From the cell containing the given text, extract its center point as (x, y) coordinate. 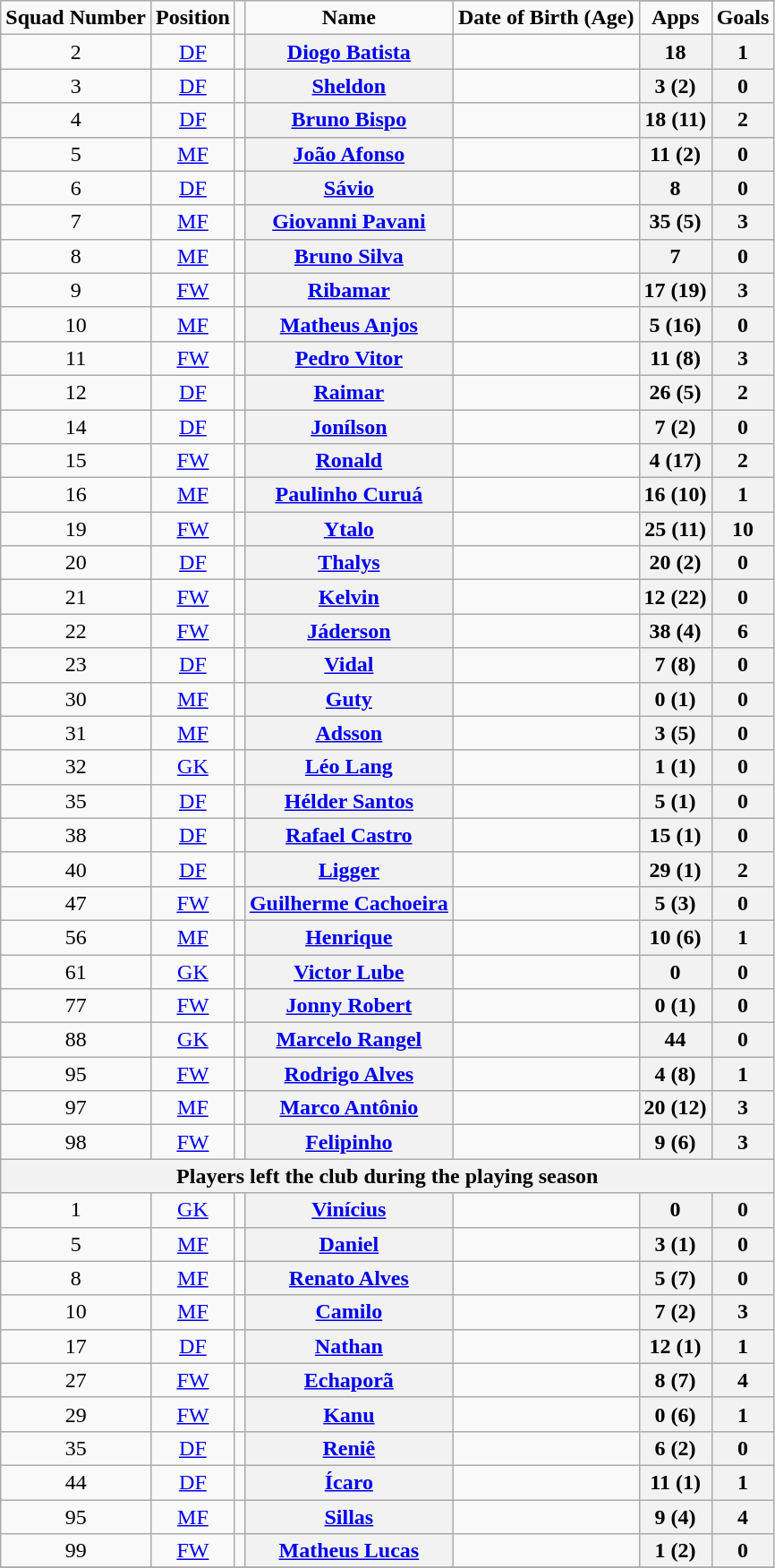
Vidal (349, 665)
Jonny Robert (349, 1006)
Guilherme Cachoeira (349, 903)
Apps (675, 18)
77 (76, 1006)
98 (76, 1142)
35 (5) (675, 222)
4 (17) (675, 461)
26 (5) (675, 392)
17 (76, 1346)
12 (76, 392)
38 (4) (675, 631)
Marcelo Rangel (349, 1040)
3 (5) (675, 733)
18 (675, 52)
Date of Birth (Age) (546, 18)
3 (2) (675, 86)
23 (76, 665)
Bruno Silva (349, 256)
56 (76, 937)
Ribamar (349, 290)
97 (76, 1108)
12 (1) (675, 1346)
Matheus Lucas (349, 1551)
Kelvin (349, 597)
11 (76, 358)
1 (2) (675, 1551)
99 (76, 1551)
20 (12) (675, 1108)
Daniel (349, 1244)
Marco Antônio (349, 1108)
Renato Alves (349, 1278)
João Afonso (349, 154)
20 (76, 563)
9 (6) (675, 1142)
61 (76, 971)
30 (76, 699)
19 (76, 529)
Victor Lube (349, 971)
14 (76, 427)
11 (1) (675, 1482)
Hélder Santos (349, 801)
5 (3) (675, 903)
Rodrigo Alves (349, 1074)
Rafael Castro (349, 835)
Name (349, 18)
1 (1) (675, 767)
Guty (349, 699)
Nathan (349, 1346)
27 (76, 1380)
5 (7) (675, 1278)
17 (19) (675, 290)
Henrique (349, 937)
22 (76, 631)
0 (6) (675, 1414)
Ligger (349, 869)
Ytalo (349, 529)
18 (11) (675, 120)
20 (2) (675, 563)
40 (76, 869)
11 (2) (675, 154)
Echaporã (349, 1380)
Jáderson (349, 631)
16 (76, 495)
29 (76, 1414)
Adsson (349, 733)
16 (10) (675, 495)
31 (76, 733)
9 (4) (675, 1517)
15 (1) (675, 835)
21 (76, 597)
38 (76, 835)
47 (76, 903)
12 (22) (675, 597)
Players left the club during the playing season (387, 1176)
Vinícius (349, 1210)
Giovanni Pavani (349, 222)
3 (1) (675, 1244)
15 (76, 461)
5 (1) (675, 801)
Raimar (349, 392)
32 (76, 767)
5 (16) (675, 324)
25 (11) (675, 529)
Goals (743, 18)
11 (8) (675, 358)
Diogo Batista (349, 52)
Squad Number (76, 18)
9 (76, 290)
4 (8) (675, 1074)
7 (8) (675, 665)
88 (76, 1040)
10 (6) (675, 937)
Bruno Bispo (349, 120)
Sávio (349, 188)
Sillas (349, 1517)
Sheldon (349, 86)
Kanu (349, 1414)
Reniê (349, 1448)
Felipinho (349, 1142)
Ícaro (349, 1482)
Ronald (349, 461)
Matheus Anjos (349, 324)
Thalys (349, 563)
Pedro Vitor (349, 358)
8 (7) (675, 1380)
Jonílson (349, 427)
Camilo (349, 1312)
Paulinho Curuá (349, 495)
29 (1) (675, 869)
Léo Lang (349, 767)
Position (193, 18)
6 (2) (675, 1448)
